Determine the [X, Y] coordinate at the center of the cell enclosing the given text.  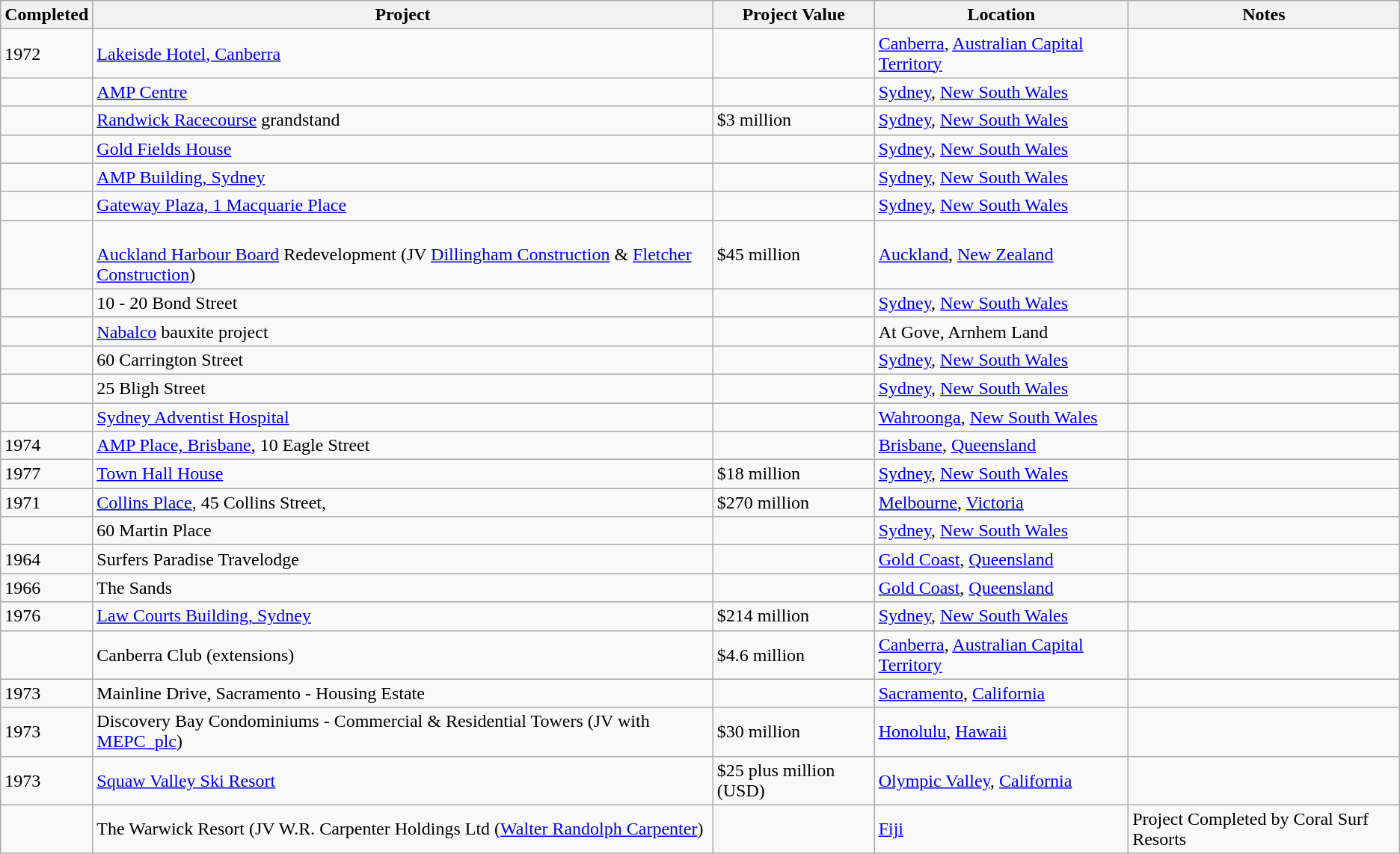
1974 [46, 446]
Wahroonga, New South Wales [1001, 417]
Honolulu, Hawaii [1001, 731]
The Warwick Resort (JV W.R. Carpenter Holdings Ltd (Walter Randolph Carpenter) [402, 829]
Brisbane, Queensland [1001, 446]
AMP Building, Sydney [402, 177]
$25 plus million (USD) [793, 781]
The Sands [402, 588]
Gateway Plaza, 1 Macquarie Place [402, 206]
$30 million [793, 731]
1966 [46, 588]
Auckland Harbour Board Redevelopment (JV Dillingham Construction & Fletcher Construction) [402, 254]
Sacramento, California [1001, 693]
$45 million [793, 254]
Olympic Valley, California [1001, 781]
Randwick Racecourse grandstand [402, 120]
25 Bligh Street [402, 388]
Project Completed by Coral Surf Resorts [1264, 829]
Sydney Adventist Hospital [402, 417]
Law Courts Building, Sydney [402, 616]
Collins Place, 45 Collins Street, [402, 503]
Surfers Paradise Travelodge [402, 559]
Town Hall House [402, 474]
Gold Fields House [402, 149]
$214 million [793, 616]
Nabalco bauxite project [402, 331]
60 Carrington Street [402, 360]
Canberra Club (extensions) [402, 655]
1977 [46, 474]
Completed [46, 15]
At Gove, Arnhem Land [1001, 331]
1976 [46, 616]
Mainline Drive, Sacramento - Housing Estate [402, 693]
Notes [1264, 15]
10 - 20 Bond Street [402, 303]
$18 million [793, 474]
$3 million [793, 120]
Discovery Bay Condominiums - Commercial & Residential Towers (JV with MEPC_plc) [402, 731]
AMP Place, Brisbane, 10 Eagle Street [402, 446]
Project [402, 15]
Squaw Valley Ski Resort [402, 781]
Location [1001, 15]
$4.6 million [793, 655]
Melbourne, Victoria [1001, 503]
Fiji [1001, 829]
60 Martin Place [402, 531]
1972 [46, 54]
Project Value [793, 15]
1964 [46, 559]
$270 million [793, 503]
Auckland, New Zealand [1001, 254]
AMP Centre [402, 92]
1971 [46, 503]
Lakeisde Hotel, Canberra [402, 54]
